Output the [x, y] coordinate of the center of the cell containing the given text.  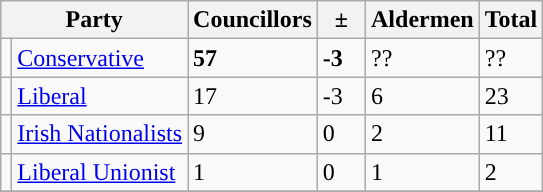
Councillors [253, 20]
Aldermen [423, 20]
Liberal Unionist [100, 172]
Total [511, 20]
± [341, 20]
11 [511, 134]
Conservative [100, 58]
57 [253, 58]
Irish Nationalists [100, 134]
17 [253, 96]
Party [94, 20]
23 [511, 96]
6 [423, 96]
Liberal [100, 96]
9 [253, 134]
